Find where the given text appears and provide that cell's center as [X, Y] coordinate. 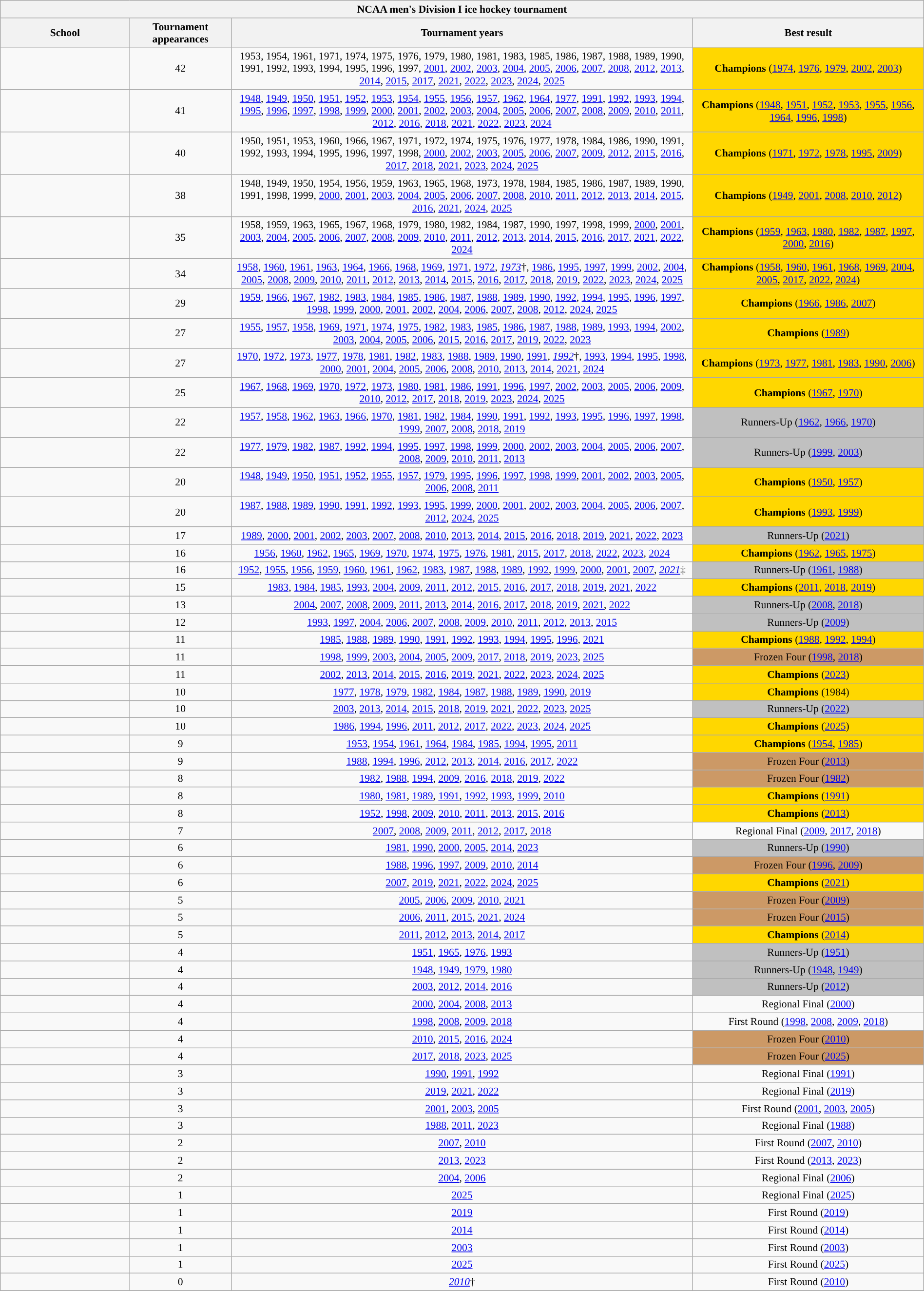
Champions (2025) [808, 727]
1948, 1949, 1979, 1980 [462, 970]
Frozen Four (1998, 2018) [808, 657]
Champions (2011, 2018, 2019) [808, 588]
2004, 2006 [462, 1178]
Runners-Up (2008, 2018) [808, 605]
First Round (2001, 2003, 2005) [808, 1109]
1990, 1991, 1992 [462, 1074]
Champions (1967, 1970) [808, 393]
First Round (2019) [808, 1213]
1952, 1998, 2009, 2010, 2011, 2013, 2015, 2016 [462, 813]
2010† [462, 1282]
Champions (1974, 1976, 1979, 2002, 2003) [808, 69]
38 [180, 196]
1998, 2008, 2009, 2018 [462, 1022]
Frozen Four (2009) [808, 900]
Regional Final (1991) [808, 1074]
First Round (2014) [808, 1230]
2007, 2019, 2021, 2022, 2024, 2025 [462, 883]
First Round (2007, 2010) [808, 1143]
15 [180, 588]
Regional Final (1988) [808, 1126]
Champions (1962, 1965, 1975) [808, 553]
Runners-Up (1999, 2003) [808, 452]
Frozen Four (2013) [808, 761]
Tournament years [462, 33]
1977, 1978, 1979, 1982, 1984, 1987, 1988, 1989, 1990, 2019 [462, 692]
1952, 1955, 1956, 1959, 1960, 1961, 1962, 1983, 1987, 1988, 1989, 1992, 1999, 2000, 2001, 2007, 2021‡ [462, 570]
42 [180, 69]
Champions (1958, 1960, 1961, 1968, 1969, 2004, 2005, 2017, 2022, 2024) [808, 274]
Champions (1988, 1992, 1994) [808, 640]
1967, 1968, 1969, 1970, 1972, 1973, 1980, 1981, 1986, 1991, 1996, 1997, 2002, 2003, 2005, 2006, 2009, 2010, 2012, 2017, 2018, 2019, 2023, 2024, 2025 [462, 393]
Regional Final (2025) [808, 1195]
Champions (1973, 1977, 1981, 1983, 1990, 2006) [808, 363]
1998, 1999, 2003, 2004, 2005, 2009, 2017, 2018, 2019, 2023, 2025 [462, 657]
2003, 2013, 2014, 2015, 2018, 2019, 2021, 2022, 2023, 2025 [462, 709]
1982, 1988, 1994, 2009, 2016, 2018, 2019, 2022 [462, 779]
First Round (1998, 2008, 2009, 2018) [808, 1022]
17 [180, 536]
2007, 2010 [462, 1143]
2017, 2018, 2023, 2025 [462, 1057]
First Round (2010) [808, 1282]
Champions (1954, 1985) [808, 744]
1983, 1984, 1985, 1993, 2004, 2009, 2011, 2012, 2015, 2016, 2017, 2018, 2019, 2021, 2022 [462, 588]
Champions (1989) [808, 333]
Runners-Up (1961, 1988) [808, 570]
Champions (1950, 1957) [808, 482]
Champions (2013) [808, 813]
2000, 2004, 2008, 2013 [462, 1004]
29 [180, 303]
Regional Final (2000) [808, 1004]
Regional Final (2006) [808, 1178]
12 [180, 622]
Champions (2023) [808, 674]
1948, 1949, 1950, 1951, 1952, 1955, 1957, 1979, 1995, 1996, 1997, 1998, 1999, 2001, 2002, 2003, 2005, 2006, 2008, 2011 [462, 482]
Runners-Up (1962, 1966, 1970) [808, 423]
1981, 1990, 2000, 2005, 2014, 2023 [462, 848]
2004, 2007, 2008, 2009, 2011, 2013, 2014, 2016, 2017, 2018, 2019, 2021, 2022 [462, 605]
2006, 2011, 2015, 2021, 2024 [462, 918]
1988, 1996, 1997, 2009, 2010, 2014 [462, 866]
Runners-Up (2021) [808, 536]
Runners-Up (1951) [808, 952]
0 [180, 1282]
Tournament appearances [180, 33]
1956, 1960, 1962, 1965, 1969, 1970, 1974, 1975, 1976, 1981, 2015, 2017, 2018, 2022, 2023, 2024 [462, 553]
Regional Final (2009, 2017, 2018) [808, 831]
Champions (1948, 1951, 1952, 1953, 1955, 1956, 1964, 1996, 1998) [808, 111]
25 [180, 393]
Frozen Four (1996, 2009) [808, 866]
1987, 1988, 1989, 1990, 1991, 1992, 1993, 1995, 1999, 2000, 2001, 2002, 2003, 2004, 2005, 2006, 2007, 2012, 2024, 2025 [462, 512]
Runners-Up (1948, 1949) [808, 970]
Regional Final (2019) [808, 1091]
Best result [808, 33]
1989, 2000, 2001, 2002, 2003, 2007, 2008, 2010, 2013, 2014, 2015, 2016, 2018, 2019, 2021, 2022, 2023 [462, 536]
1957, 1958, 1962, 1963, 1966, 1970, 1981, 1982, 1984, 1990, 1991, 1992, 1993, 1995, 1996, 1997, 1998, 1999, 2007, 2008, 2018, 2019 [462, 423]
Runners-Up (2009) [808, 622]
Champions (1949, 2001, 2008, 2010, 2012) [808, 196]
1993, 1997, 2004, 2006, 2007, 2008, 2009, 2010, 2011, 2012, 2013, 2015 [462, 622]
2019, 2021, 2022 [462, 1091]
Champions (2014) [808, 935]
First Round (2013, 2023) [808, 1161]
First Round (2003) [808, 1248]
Champions (1971, 1972, 1978, 1995, 2009) [808, 153]
Frozen Four (2015) [808, 918]
1988, 2011, 2023 [462, 1126]
13 [180, 605]
1951, 1965, 1976, 1993 [462, 952]
Frozen Four (2010) [808, 1039]
First Round (2025) [808, 1265]
NCAA men's Division I ice hockey tournament [462, 9]
7 [180, 831]
Frozen Four (2025) [808, 1057]
41 [180, 111]
2003, 2012, 2014, 2016 [462, 987]
Champions (1966, 1986, 2007) [808, 303]
2013, 2023 [462, 1161]
Frozen Four (1982) [808, 779]
34 [180, 274]
35 [180, 238]
2003 [462, 1248]
2001, 2003, 2005 [462, 1109]
1986, 1994, 1996, 2011, 2012, 2017, 2022, 2023, 2024, 2025 [462, 727]
Champions (1991) [808, 796]
Champions (1959, 1963, 1980, 1982, 1987, 1997, 2000, 2016) [808, 238]
Runners-Up (2012) [808, 987]
2005, 2006, 2009, 2010, 2021 [462, 900]
2011, 2012, 2013, 2014, 2017 [462, 935]
School [65, 33]
Runners-Up (1990) [808, 848]
1988, 1994, 1996, 2012, 2013, 2014, 2016, 2017, 2022 [462, 761]
Runners-Up (2022) [808, 709]
2007, 2008, 2009, 2011, 2012, 2017, 2018 [462, 831]
1977, 1979, 1982, 1987, 1992, 1994, 1995, 1997, 1998, 1999, 2000, 2002, 2003, 2004, 2005, 2006, 2007, 2008, 2009, 2010, 2011, 2013 [462, 452]
Champions (1984) [808, 692]
2019 [462, 1213]
2002, 2013, 2014, 2015, 2016, 2019, 2021, 2022, 2023, 2024, 2025 [462, 674]
2014 [462, 1230]
1980, 1981, 1989, 1991, 1992, 1993, 1999, 2010 [462, 796]
1953, 1954, 1961, 1964, 1984, 1985, 1994, 1995, 2011 [462, 744]
1985, 1988, 1989, 1990, 1991, 1992, 1993, 1994, 1995, 1996, 2021 [462, 640]
40 [180, 153]
Champions (2021) [808, 883]
Champions (1993, 1999) [808, 512]
2010, 2015, 2016, 2024 [462, 1039]
